Identify which cell holds the provided text, then report its (x, y) central coordinate. 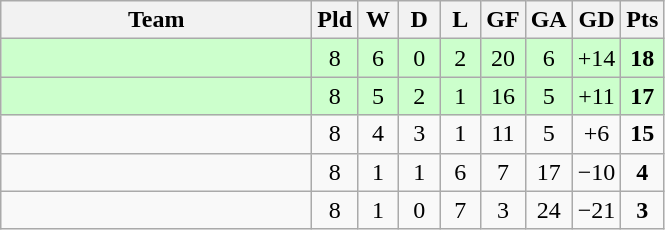
GF (503, 20)
24 (548, 210)
W (378, 20)
D (420, 20)
11 (503, 134)
20 (503, 58)
16 (503, 96)
18 (642, 58)
+11 (596, 96)
Team (156, 20)
GD (596, 20)
−21 (596, 210)
GA (548, 20)
L (460, 20)
−10 (596, 172)
15 (642, 134)
+14 (596, 58)
+6 (596, 134)
Pld (335, 20)
Pts (642, 20)
